Extract the (X, Y) coordinate from the center of the cell holding the provided text.  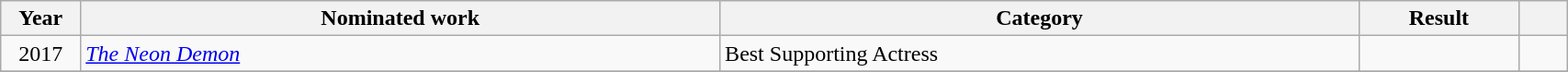
The Neon Demon (400, 54)
2017 (40, 54)
Best Supporting Actress (1040, 54)
Category (1040, 18)
Year (40, 18)
Nominated work (400, 18)
Result (1438, 18)
